Scan for the cell matching the given text and deliver its (X, Y) coordinate at center. 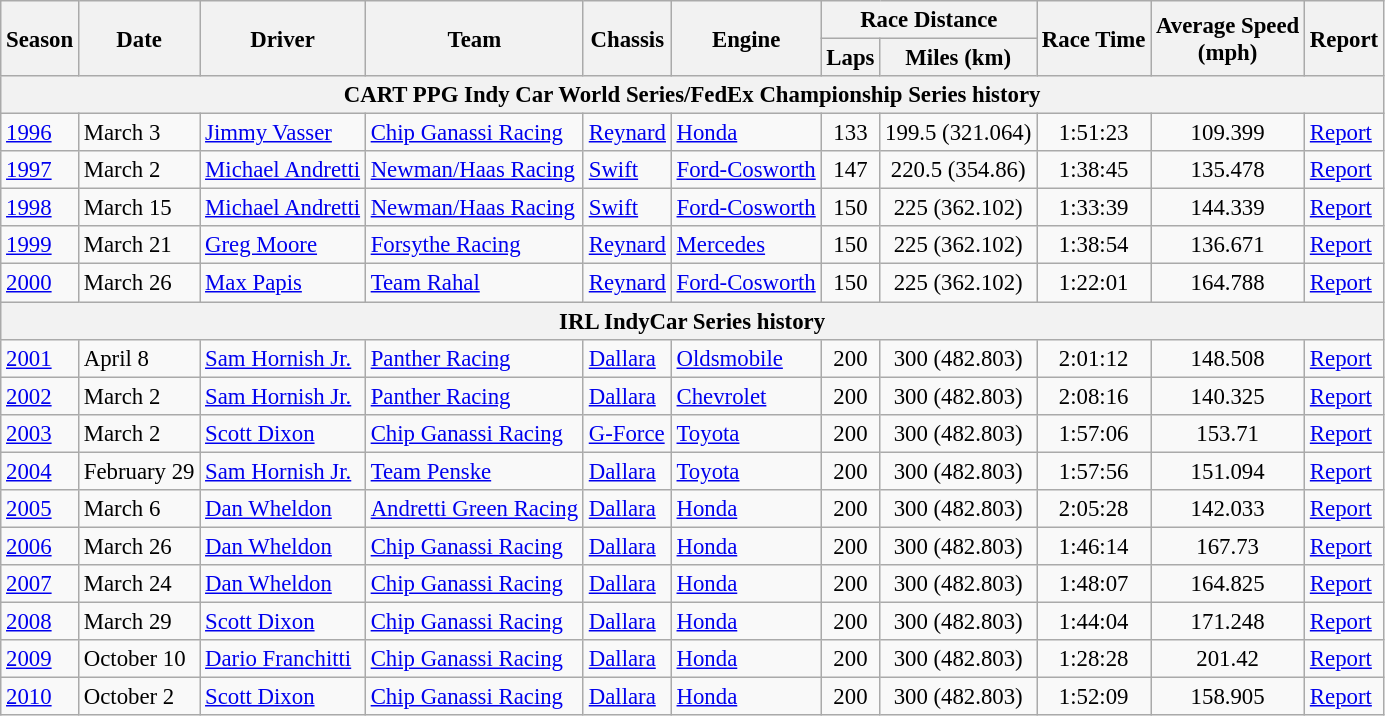
March 21 (138, 245)
133 (850, 133)
109.399 (1228, 133)
147 (850, 170)
1:44:04 (1094, 621)
1997 (40, 170)
2009 (40, 659)
Average Speed(mph) (1228, 38)
164.825 (1228, 584)
2010 (40, 697)
Race Time (1094, 38)
Jimmy Vasser (283, 133)
1999 (40, 245)
2006 (40, 546)
2:01:12 (1094, 358)
April 8 (138, 358)
167.73 (1228, 546)
2:05:28 (1094, 509)
2003 (40, 433)
Dario Franchitti (283, 659)
Andretti Green Racing (474, 509)
March 15 (138, 208)
151.094 (1228, 471)
158.905 (1228, 697)
2005 (40, 509)
October 2 (138, 697)
164.788 (1228, 283)
Team Penske (474, 471)
March 3 (138, 133)
Engine (746, 38)
1:46:14 (1094, 546)
IRL IndyCar Series history (692, 321)
Forsythe Racing (474, 245)
136.671 (1228, 245)
148.508 (1228, 358)
2008 (40, 621)
Oldsmobile (746, 358)
1:57:06 (1094, 433)
Chevrolet (746, 396)
1:48:07 (1094, 584)
1:33:39 (1094, 208)
1:38:54 (1094, 245)
Date (138, 38)
1998 (40, 208)
153.71 (1228, 433)
CART PPG Indy Car World Series/FedEx Championship Series history (692, 95)
October 10 (138, 659)
March 24 (138, 584)
Driver (283, 38)
1:22:01 (1094, 283)
February 29 (138, 471)
2002 (40, 396)
Team (474, 38)
Miles (km) (958, 58)
220.5 (354.86) (958, 170)
1:28:28 (1094, 659)
Race Distance (929, 20)
171.248 (1228, 621)
March 6 (138, 509)
Team Rahal (474, 283)
G-Force (627, 433)
135.478 (1228, 170)
1:57:56 (1094, 471)
2004 (40, 471)
2001 (40, 358)
2007 (40, 584)
1996 (40, 133)
2000 (40, 283)
1:51:23 (1094, 133)
Laps (850, 58)
March 29 (138, 621)
Season (40, 38)
Chassis (627, 38)
140.325 (1228, 396)
Greg Moore (283, 245)
201.42 (1228, 659)
199.5 (321.064) (958, 133)
Mercedes (746, 245)
142.033 (1228, 509)
1:38:45 (1094, 170)
1:52:09 (1094, 697)
2:08:16 (1094, 396)
Max Papis (283, 283)
144.339 (1228, 208)
